Return the (X, Y) coordinate for the center point of the cell that contains the specified text.  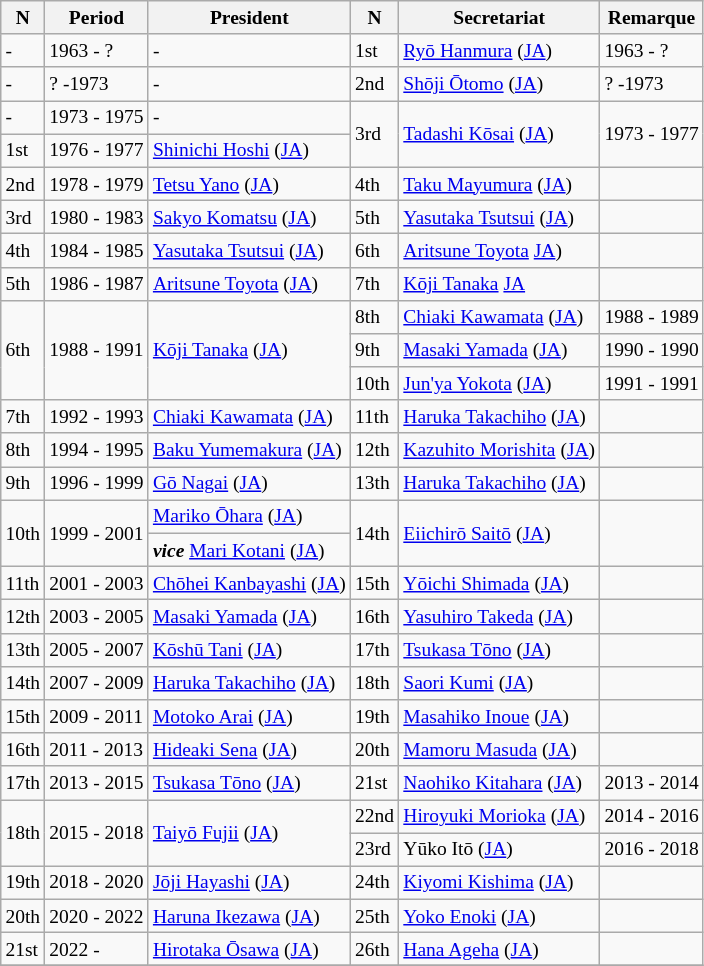
Sakyo Komatsu (JA) (249, 216)
1973 - 1977 (652, 134)
Yasuhiro Takeda (JA) (500, 616)
Kiyomi Kishima (JA) (500, 882)
Gō Nagai (JA) (249, 484)
26th (374, 950)
2013 - 2014 (652, 782)
Shōji Ōtomo (JA) (500, 84)
2016 - 2018 (652, 850)
2007 - 2009 (97, 682)
2005 - 2007 (97, 650)
Remarque (652, 18)
2011 - 2013 (97, 750)
Haruna Ikezawa (JA) (249, 916)
Yūko Itō (JA) (500, 850)
Hana Ageha (JA) (500, 950)
24th (374, 882)
Hirotaka Ōsawa (JA) (249, 950)
1978 - 1979 (97, 184)
1976 - 1977 (97, 150)
Yoko Enoki (JA) (500, 916)
1999 - 2001 (97, 534)
1986 - 1987 (97, 284)
1973 - 1975 (97, 118)
Yōichi Shimada (JA) (500, 584)
Period (97, 18)
1980 - 1983 (97, 216)
1990 - 1990 (652, 350)
Aritsune Toyota JA) (500, 250)
President (249, 18)
Kōji Tanaka (JA) (249, 350)
Taiyō Fujii (JA) (249, 834)
2015 - 2018 (97, 834)
Kazuhito Morishita (JA) (500, 450)
1984 - 1985 (97, 250)
2020 - 2022 (97, 916)
Kōshū Tani (JA) (249, 650)
Tadashi Kōsai (JA) (500, 134)
Naohiko Kitahara (JA) (500, 782)
Shinichi Hoshi (JA) (249, 150)
Kōji Tanaka JA (500, 284)
1988 - 1989 (652, 316)
1988 - 1991 (97, 350)
2014 - 2016 (652, 816)
2003 - 2005 (97, 616)
Motoko Arai (JA) (249, 716)
2013 - 2015 (97, 782)
Masahiko Inoue (JA) (500, 716)
Jōji Hayashi (JA) (249, 882)
1994 - 1995 (97, 450)
vice Mari Kotani (JA) (249, 550)
Saori Kumi (JA) (500, 682)
1991 - 1991 (652, 384)
Tetsu Yano (JA) (249, 184)
25th (374, 916)
Secretariat (500, 18)
Chōhei Kanbayashi (JA) (249, 584)
1996 - 1999 (97, 484)
Baku Yumemakura (JA) (249, 450)
22nd (374, 816)
Ryō Hanmura (JA) (500, 50)
Hideaki Sena (JA) (249, 750)
2018 - 2020 (97, 882)
Aritsune Toyota (JA) (249, 284)
Mamoru Masuda (JA) (500, 750)
Hiroyuki Morioka (JA) (500, 816)
Taku Mayumura (JA) (500, 184)
2001 - 2003 (97, 584)
23rd (374, 850)
Jun'ya Yokota (JA) (500, 384)
Eiichirō Saitō (JA) (500, 534)
1992 - 1993 (97, 416)
2022 - (97, 950)
Mariko Ōhara (JA) (249, 516)
2009 - 2011 (97, 716)
